Return [X, Y] of the center of cell containing provided text 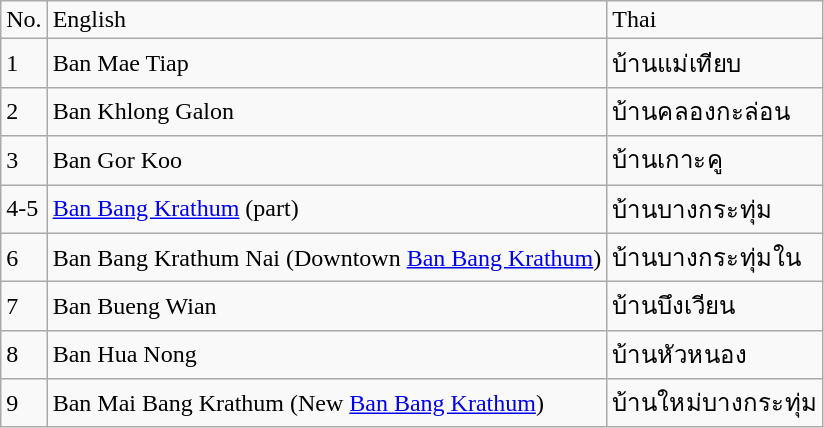
บ้านเกาะคู [716, 160]
9 [24, 404]
Ban Hua Nong [327, 354]
บ้านแม่เทียบ [716, 64]
Thai [716, 20]
Ban Bang Krathum Nai (Downtown Ban Bang Krathum) [327, 258]
บ้านบึงเวียน [716, 306]
Ban Bang Krathum (part) [327, 208]
บ้านคลองกะล่อน [716, 112]
บ้านบางกระทุ่ม [716, 208]
บ้านหัวหนอง [716, 354]
Ban Gor Koo [327, 160]
2 [24, 112]
3 [24, 160]
English [327, 20]
บ้านใหม่บางกระทุ่ม [716, 404]
Ban Mae Tiap [327, 64]
6 [24, 258]
7 [24, 306]
บ้านบางกระทุ่มใน [716, 258]
4-5 [24, 208]
8 [24, 354]
1 [24, 64]
Ban Mai Bang Krathum (New Ban Bang Krathum) [327, 404]
No. [24, 20]
Ban Khlong Galon [327, 112]
Ban Bueng Wian [327, 306]
